Capture the cell that displays the provided text and extract its [x, y] central coordinate. 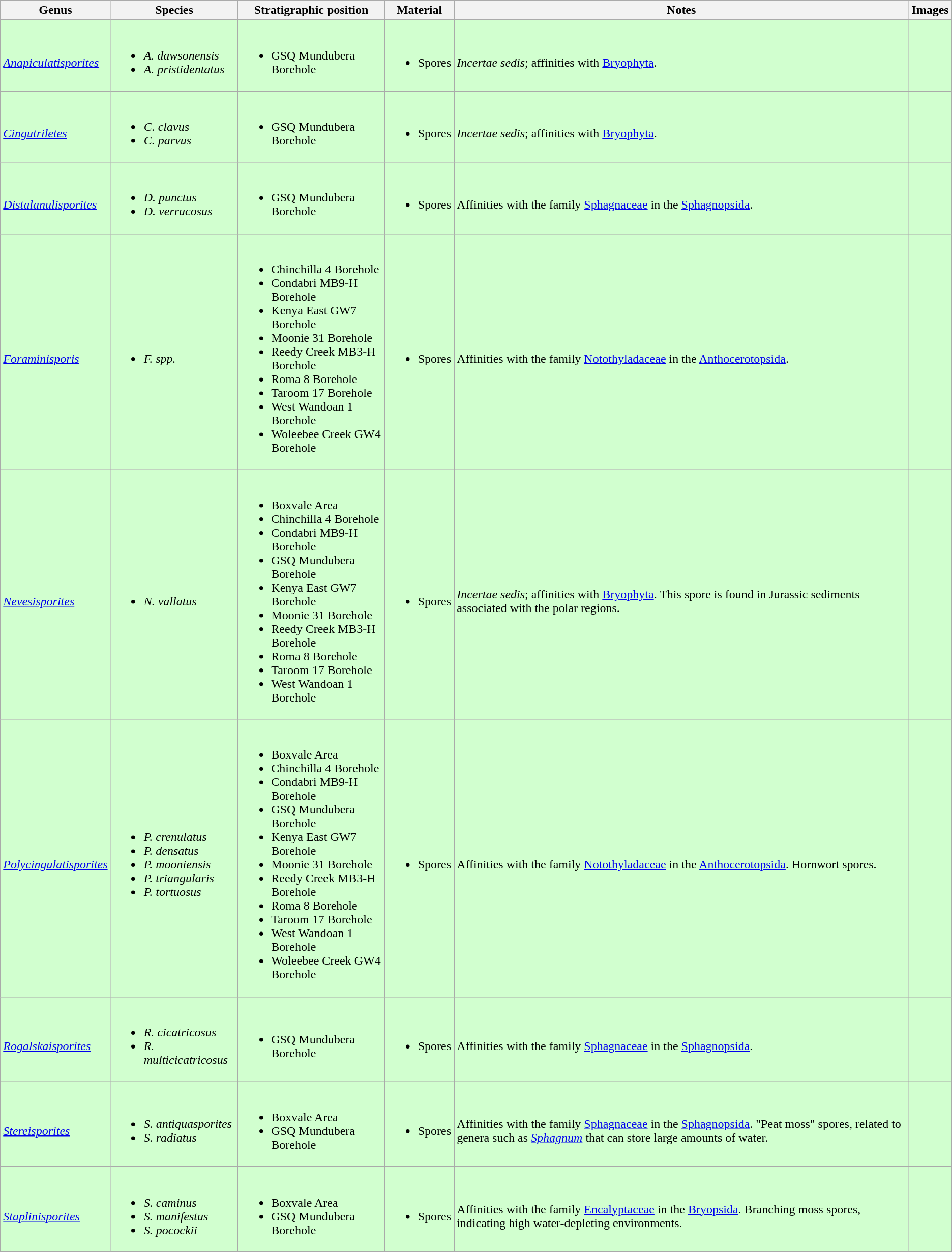
Affinities with the family Notothyladaceae in the Anthocerotopsida. Hornwort spores. [681, 858]
Rogalskaisporites [55, 1039]
S. caminusS. manifestusS. pocockii [174, 1209]
Cingutriletes [55, 127]
Anapiculatisporites [55, 55]
Incertae sedis; affinities with Bryophyta. This spore is found in Jurassic sediments associated with the polar regions. [681, 594]
Staplinisporites [55, 1209]
Genus [55, 10]
Distalanulisporites [55, 198]
Foraminisporis [55, 352]
C. clavusC. parvus [174, 127]
Material [419, 10]
Notes [681, 10]
D. punctusD. verrucosus [174, 198]
Nevesisporites [55, 594]
P. crenulatusP. densatusP. mooniensisP. triangularisP. tortuosus [174, 858]
Stereisporites [55, 1124]
Stratigraphic position [311, 10]
Images [930, 10]
Polycingulatisporites [55, 858]
S. antiquasporitesS. radiatus [174, 1124]
Affinities with the family Encalyptaceae in the Bryopsida. Branching moss spores, indicating high water-depleting environments. [681, 1209]
R. cicatricosusR. multicicatricosus [174, 1039]
N. vallatus [174, 594]
Species [174, 10]
A. dawsonensisA. pristidentatus [174, 55]
F. spp. [174, 352]
Affinities with the family Notothyladaceae in the Anthocerotopsida. [681, 352]
